Pinpoint the cell where the given text exists, returning its [X, Y] midpoint coordinate. 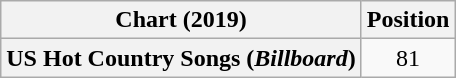
81 [408, 58]
US Hot Country Songs (Billboard) [181, 58]
Position [408, 20]
Chart (2019) [181, 20]
